For the text-containing cell, return its midpoint in (x, y) coordinate format. 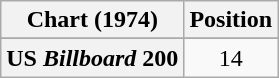
US Billboard 200 (92, 58)
Position (231, 20)
14 (231, 58)
Chart (1974) (92, 20)
